Return the (X, Y) coordinate for the center point of the cell that contains the specified text.  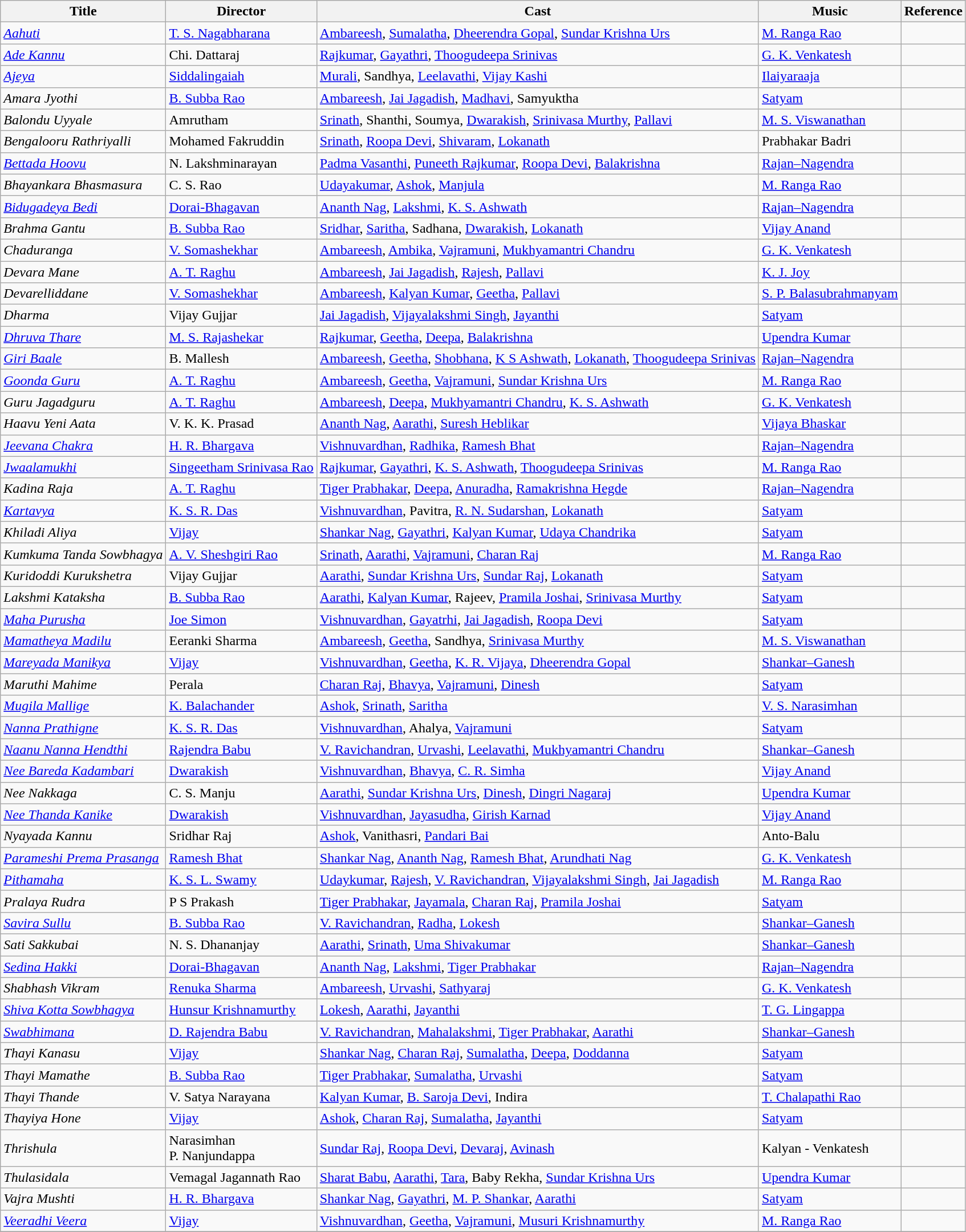
Balondu Uyyale (83, 120)
Mohamed Fakruddin (241, 141)
Aarathi, Sundar Krishna Urs, Sundar Raj, Lokanath (537, 576)
Udayakumar, Ashok, Manjula (537, 185)
Ade Kannu (83, 55)
Tiger Prabhakar, Deepa, Anuradha, Ramakrishna Hegde (537, 489)
Devara Mane (83, 272)
Pithamaha (83, 880)
Ilaiyaraaja (830, 76)
Maruthi Mahime (83, 684)
Aarathi, Srinath, Uma Shivakumar (537, 945)
Guru Jagadguru (83, 402)
Siddalingaiah (241, 76)
Rajkumar, Geetha, Deepa, Balakrishna (537, 337)
Lokesh, Aarathi, Jayanthi (537, 1010)
Udaykumar, Rajesh, V. Ravichandran, Vijayalakshmi Singh, Jai Jagadish (537, 880)
Murali, Sandhya, Leelavathi, Vijay Kashi (537, 76)
Devarelliddane (83, 294)
Thayi Kanasu (83, 1053)
Sridhar Raj (241, 836)
Sundar Raj, Roopa Devi, Devaraj, Avinash (537, 1148)
Vishnuvardhan, Bhavya, C. R. Simha (537, 771)
Srinath, Aarathi, Vajramuni, Charan Raj (537, 554)
Ambareesh, Ambika, Vajramuni, Mukhyamantri Chandru (537, 250)
Giri Baale (83, 359)
Bettada Hoovu (83, 163)
Kalyan - Venkatesh (830, 1148)
N. S. Dhananjay (241, 945)
T. G. Lingappa (830, 1010)
Shankar Nag, Charan Raj, Sumalatha, Deepa, Doddanna (537, 1053)
Sharat Babu, Aarathi, Tara, Baby Rekha, Sundar Krishna Urs (537, 1177)
V. Ravichandran, Radha, Lokesh (537, 923)
Ashok, Srinath, Saritha (537, 706)
Savira Sullu (83, 923)
Hunsur Krishnamurthy (241, 1010)
Vemagal Jagannath Rao (241, 1177)
Maha Purusha (83, 619)
Lakshmi Kataksha (83, 597)
Dhruva Thare (83, 337)
Eeranki Sharma (241, 641)
Renuka Sharma (241, 988)
B. Mallesh (241, 359)
Dharma (83, 315)
Vishnuvardhan, Radhika, Ramesh Bhat (537, 445)
Vishnuvardhan, Geetha, K. R. Vijaya, Dheerendra Gopal (537, 663)
Vishnuvardhan, Gayatrhi, Jai Jagadish, Roopa Devi (537, 619)
Amara Jyothi (83, 98)
Ambareesh, Geetha, Sandhya, Srinivasa Murthy (537, 641)
Anto-Balu (830, 836)
Shankar Nag, Gayathri, M. P. Shankar, Aarathi (537, 1199)
Vishnuvardhan, Pavitra, R. N. Sudarshan, Lokanath (537, 510)
Tiger Prabhakar, Sumalatha, Urvashi (537, 1075)
Nyayada Kannu (83, 836)
Aarathi, Kalyan Kumar, Rajeev, Pramila Joshai, Srinivasa Murthy (537, 597)
T. Chalapathi Rao (830, 1097)
Vishnuvardhan, Geetha, Vajramuni, Musuri Krishnamurthy (537, 1221)
Thulasidala (83, 1177)
Singeetham Srinivasa Rao (241, 467)
Khiladi Aliya (83, 532)
Kalyan Kumar, B. Saroja Devi, Indira (537, 1097)
Chaduranga (83, 250)
Ambareesh, Kalyan Kumar, Geetha, Pallavi (537, 294)
Thrishula (83, 1148)
Veeradhi Veera (83, 1221)
N. Lakshminarayan (241, 163)
Joe Simon (241, 619)
Perala (241, 684)
Bhayankara Bhasmasura (83, 185)
Ambareesh, Jai Jagadish, Madhavi, Samyuktha (537, 98)
Ambareesh, Jai Jagadish, Rajesh, Pallavi (537, 272)
Ananth Nag, Aarathi, Suresh Heblikar (537, 424)
Padma Vasanthi, Puneeth Rajkumar, Roopa Devi, Balakrishna (537, 163)
S. P. Balasubrahmanyam (830, 294)
Parameshi Prema Prasanga (83, 858)
Aarathi, Sundar Krishna Urs, Dinesh, Dingri Nagaraj (537, 793)
Vajra Mushti (83, 1199)
Director (241, 11)
Srinath, Shanthi, Soumya, Dwarakish, Srinivasa Murthy, Pallavi (537, 120)
Aahuti (83, 33)
Bengalooru Rathriyalli (83, 141)
V. S. Narasimhan (830, 706)
M. S. Rajashekar (241, 337)
Mamatheya Madilu (83, 641)
K. J. Joy (830, 272)
V. Ravichandran, Urvashi, Leelavathi, Mukhyamantri Chandru (537, 749)
Narasimhan P. Nanjundappa (241, 1148)
Haavu Yeni Aata (83, 424)
Shankar Nag, Gayathri, Kalyan Kumar, Udaya Chandrika (537, 532)
Goonda Guru (83, 380)
Nee Bareda Kadambari (83, 771)
Jai Jagadish, Vijayalakshmi Singh, Jayanthi (537, 315)
V. Ravichandran, Mahalakshmi, Tiger Prabhakar, Aarathi (537, 1032)
Ambareesh, Deepa, Mukhyamantri Chandru, K. S. Ashwath (537, 402)
T. S. Nagabharana (241, 33)
K. Balachander (241, 706)
Thayi Thande (83, 1097)
Shiva Kotta Sowbhagya (83, 1010)
Tiger Prabhakar, Jayamala, Charan Raj, Pramila Joshai (537, 901)
Ashok, Charan Raj, Sumalatha, Jayanthi (537, 1118)
D. Rajendra Babu (241, 1032)
Kumkuma Tanda Sowbhagya (83, 554)
Charan Raj, Bhavya, Vajramuni, Dinesh (537, 684)
Nee Nakkaga (83, 793)
Naanu Nanna Hendthi (83, 749)
Nee Thanda Kanike (83, 814)
Sedina Hakki (83, 967)
Rajkumar, Gayathri, K. S. Ashwath, Thoogudeepa Srinivas (537, 467)
Music (830, 11)
Kartavya (83, 510)
Sridhar, Saritha, Sadhana, Dwarakish, Lokanath (537, 228)
A. V. Sheshgiri Rao (241, 554)
Kuridoddi Kurukshetra (83, 576)
Mugila Mallige (83, 706)
C. S. Rao (241, 185)
Reference (933, 11)
Ambareesh, Geetha, Shobhana, K S Ashwath, Lokanath, Thoogudeepa Srinivas (537, 359)
Srinath, Roopa Devi, Shivaram, Lokanath (537, 141)
V. K. K. Prasad (241, 424)
Vishnuvardhan, Ahalya, Vajramuni (537, 728)
Swabhimana (83, 1032)
Cast (537, 11)
Ramesh Bhat (241, 858)
Shabhash Vikram (83, 988)
Bidugadeya Bedi (83, 206)
C. S. Manju (241, 793)
Ambareesh, Urvashi, Sathyaraj (537, 988)
Sati Sakkubai (83, 945)
Ajeya (83, 76)
Ambareesh, Geetha, Vajramuni, Sundar Krishna Urs (537, 380)
Ananth Nag, Lakshmi, K. S. Ashwath (537, 206)
Shankar Nag, Ananth Nag, Ramesh Bhat, Arundhati Nag (537, 858)
Rajkumar, Gayathri, Thoogudeepa Srinivas (537, 55)
Thayi Mamathe (83, 1075)
Jwaalamukhi (83, 467)
Rajendra Babu (241, 749)
Mareyada Manikya (83, 663)
Kadina Raja (83, 489)
V. Satya Narayana (241, 1097)
Amrutham (241, 120)
Nanna Prathigne (83, 728)
Vishnuvardhan, Jayasudha, Girish Karnad (537, 814)
P S Prakash (241, 901)
Vijaya Bhaskar (830, 424)
Thayiya Hone (83, 1118)
Brahma Gantu (83, 228)
Title (83, 11)
K. S. L. Swamy (241, 880)
Jeevana Chakra (83, 445)
Prabhakar Badri (830, 141)
Chi. Dattaraj (241, 55)
Ananth Nag, Lakshmi, Tiger Prabhakar (537, 967)
Ashok, Vanithasri, Pandari Bai (537, 836)
Pralaya Rudra (83, 901)
Ambareesh, Sumalatha, Dheerendra Gopal, Sundar Krishna Urs (537, 33)
